Capture the cell that displays the provided text and extract its (X, Y) central coordinate. 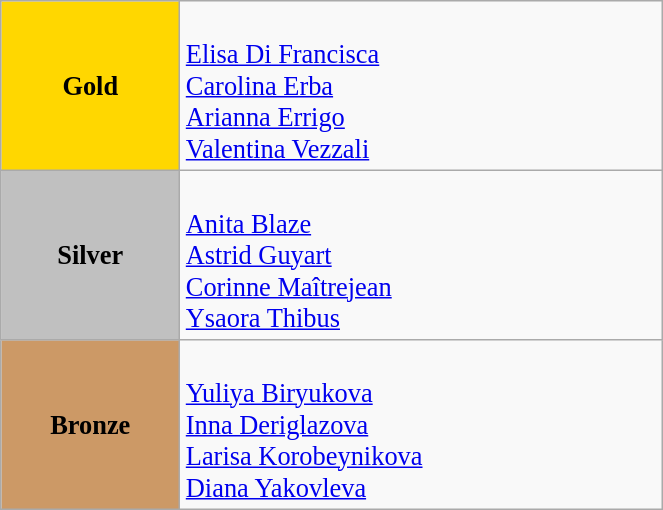
Gold (90, 85)
Elisa Di FranciscaCarolina ErbaArianna ErrigoValentina Vezzali (422, 85)
Yuliya BiryukovaInna DeriglazovaLarisa KorobeynikovaDiana Yakovleva (422, 424)
Bronze (90, 424)
Anita BlazeAstrid GuyartCorinne MaîtrejeanYsaora Thibus (422, 255)
Silver (90, 255)
